Determine the [X, Y] coordinate at the center of the cell enclosing the given text.  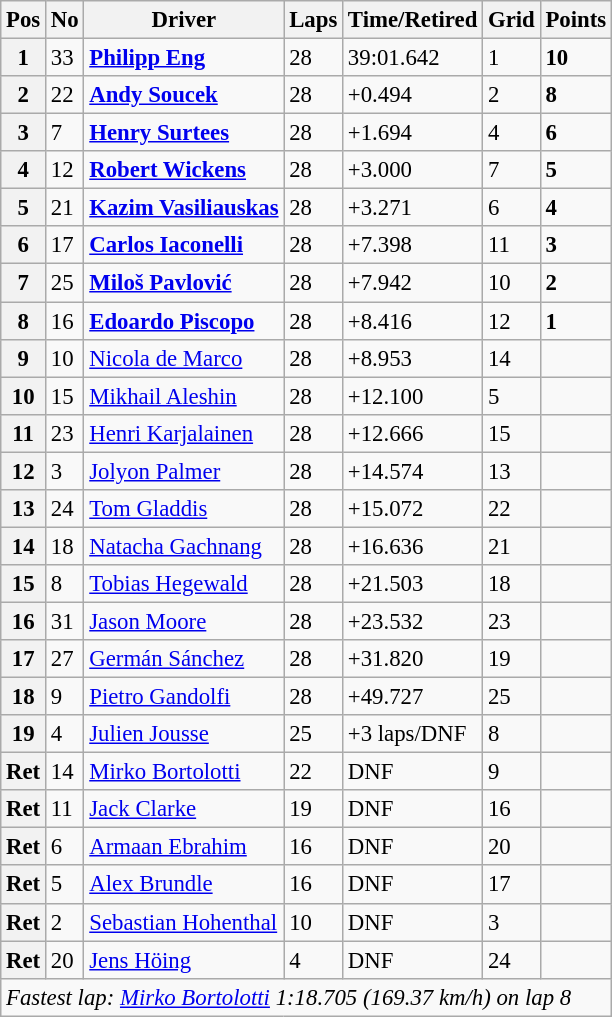
Carlos Iaconelli [184, 245]
Armaan Ebrahim [184, 847]
Nicola de Marco [184, 358]
Tobias Hegewald [184, 584]
+3.000 [413, 170]
+8.953 [413, 358]
+31.820 [413, 659]
Andy Soucek [184, 95]
Laps [314, 20]
Jens Höing [184, 960]
Robert Wickens [184, 170]
Kazim Vasiliauskas [184, 208]
Jason Moore [184, 621]
+7.942 [413, 283]
Mirko Bortolotti [184, 772]
+7.398 [413, 245]
Time/Retired [413, 20]
39:01.642 [413, 58]
Philipp Eng [184, 58]
Henri Karjalainen [184, 433]
Germán Sánchez [184, 659]
Henry Surtees [184, 133]
+23.532 [413, 621]
27 [65, 659]
Tom Gladdis [184, 509]
33 [65, 58]
+12.100 [413, 396]
Mikhail Aleshin [184, 396]
Jolyon Palmer [184, 471]
Natacha Gachnang [184, 546]
+8.416 [413, 321]
+21.503 [413, 584]
+0.494 [413, 95]
31 [65, 621]
Grid [512, 20]
+3 laps/DNF [413, 734]
No [65, 20]
Julien Jousse [184, 734]
+3.271 [413, 208]
Fastest lap: Mirko Bortolotti 1:18.705 (169.37 km/h) on lap 8 [306, 997]
Alex Brundle [184, 885]
+49.727 [413, 697]
Driver [184, 20]
+14.574 [413, 471]
+1.694 [413, 133]
Miloš Pavlović [184, 283]
+16.636 [413, 546]
Edoardo Piscopo [184, 321]
+12.666 [413, 433]
Jack Clarke [184, 809]
Sebastian Hohenthal [184, 922]
Pietro Gandolfi [184, 697]
+15.072 [413, 509]
Pos [24, 20]
Points [576, 20]
